Provide the [X, Y] coordinate of the cell's center where the given text is located.  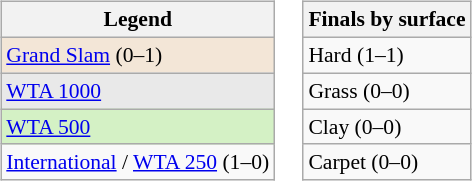
Finals by surface [386, 20]
WTA 500 [138, 127]
Carpet (0–0) [386, 162]
Grass (0–0) [386, 91]
Legend [138, 20]
Hard (1–1) [386, 55]
International / WTA 250 (1–0) [138, 162]
WTA 1000 [138, 91]
Clay (0–0) [386, 127]
Grand Slam (0–1) [138, 55]
